Return [X, Y] of the center of cell containing provided text 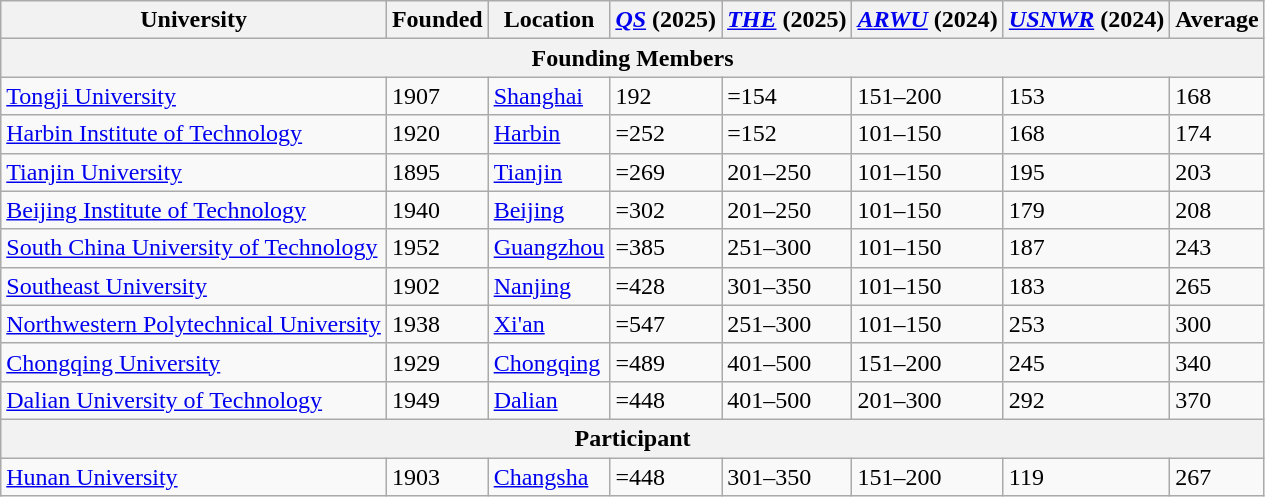
=302 [666, 210]
=252 [666, 134]
1902 [437, 286]
=547 [666, 324]
Beijing [549, 210]
Average [1218, 20]
183 [1086, 286]
Guangzhou [549, 248]
340 [1218, 362]
153 [1086, 96]
1938 [437, 324]
195 [1086, 172]
119 [1086, 477]
201–300 [928, 400]
1920 [437, 134]
Tianjin University [194, 172]
245 [1086, 362]
Harbin [549, 134]
Northwestern Polytechnical University [194, 324]
1952 [437, 248]
Founded [437, 20]
=489 [666, 362]
292 [1086, 400]
USNWR (2024) [1086, 20]
QS (2025) [666, 20]
Chongqing [549, 362]
1903 [437, 477]
370 [1218, 400]
Shanghai [549, 96]
1929 [437, 362]
Nanjing [549, 286]
Dalian University of Technology [194, 400]
Tianjin [549, 172]
267 [1218, 477]
Xi'an [549, 324]
=152 [787, 134]
Hunan University [194, 477]
Founding Members [633, 58]
=269 [666, 172]
1907 [437, 96]
Chongqing University [194, 362]
=154 [787, 96]
187 [1086, 248]
203 [1218, 172]
University [194, 20]
1895 [437, 172]
174 [1218, 134]
Harbin Institute of Technology [194, 134]
Tongji University [194, 96]
253 [1086, 324]
Southeast University [194, 286]
Beijing Institute of Technology [194, 210]
243 [1218, 248]
=428 [666, 286]
South China University of Technology [194, 248]
265 [1218, 286]
Participant [633, 438]
Location [549, 20]
179 [1086, 210]
ARWU (2024) [928, 20]
Changsha [549, 477]
Dalian [549, 400]
THE (2025) [787, 20]
192 [666, 96]
=385 [666, 248]
1949 [437, 400]
300 [1218, 324]
1940 [437, 210]
208 [1218, 210]
